Detect which cell encompasses the target text, then output its (X, Y) center coordinate. 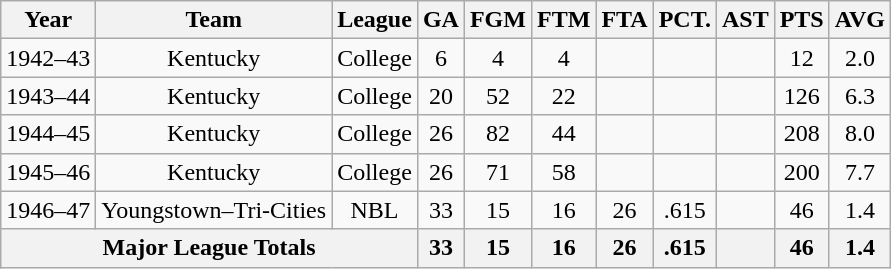
Major League Totals (210, 248)
6.3 (860, 96)
200 (802, 172)
44 (563, 134)
2.0 (860, 58)
AST (745, 20)
1945–46 (48, 172)
52 (498, 96)
NBL (375, 210)
Team (214, 20)
1946–47 (48, 210)
1943–44 (48, 96)
FGM (498, 20)
Year (48, 20)
6 (440, 58)
71 (498, 172)
82 (498, 134)
FTA (624, 20)
22 (563, 96)
7.7 (860, 172)
PCT. (684, 20)
AVG (860, 20)
FTM (563, 20)
58 (563, 172)
PTS (802, 20)
208 (802, 134)
126 (802, 96)
1942–43 (48, 58)
League (375, 20)
8.0 (860, 134)
20 (440, 96)
Youngstown–Tri-Cities (214, 210)
1944–45 (48, 134)
GA (440, 20)
12 (802, 58)
